From the cell containing the given text, extract its center point as [x, y] coordinate. 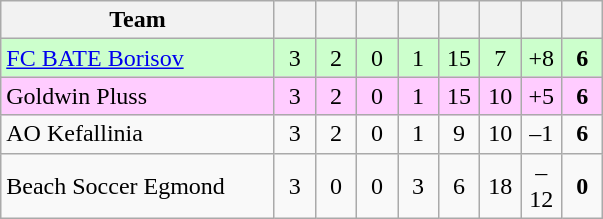
AO Kefallinia [138, 134]
18 [500, 186]
9 [460, 134]
–12 [542, 186]
–1 [542, 134]
+5 [542, 96]
Team [138, 20]
FC BATE Borisov [138, 58]
+8 [542, 58]
Beach Soccer Egmond [138, 186]
7 [500, 58]
Goldwin Pluss [138, 96]
